For the text-containing cell, return its midpoint in (x, y) coordinate format. 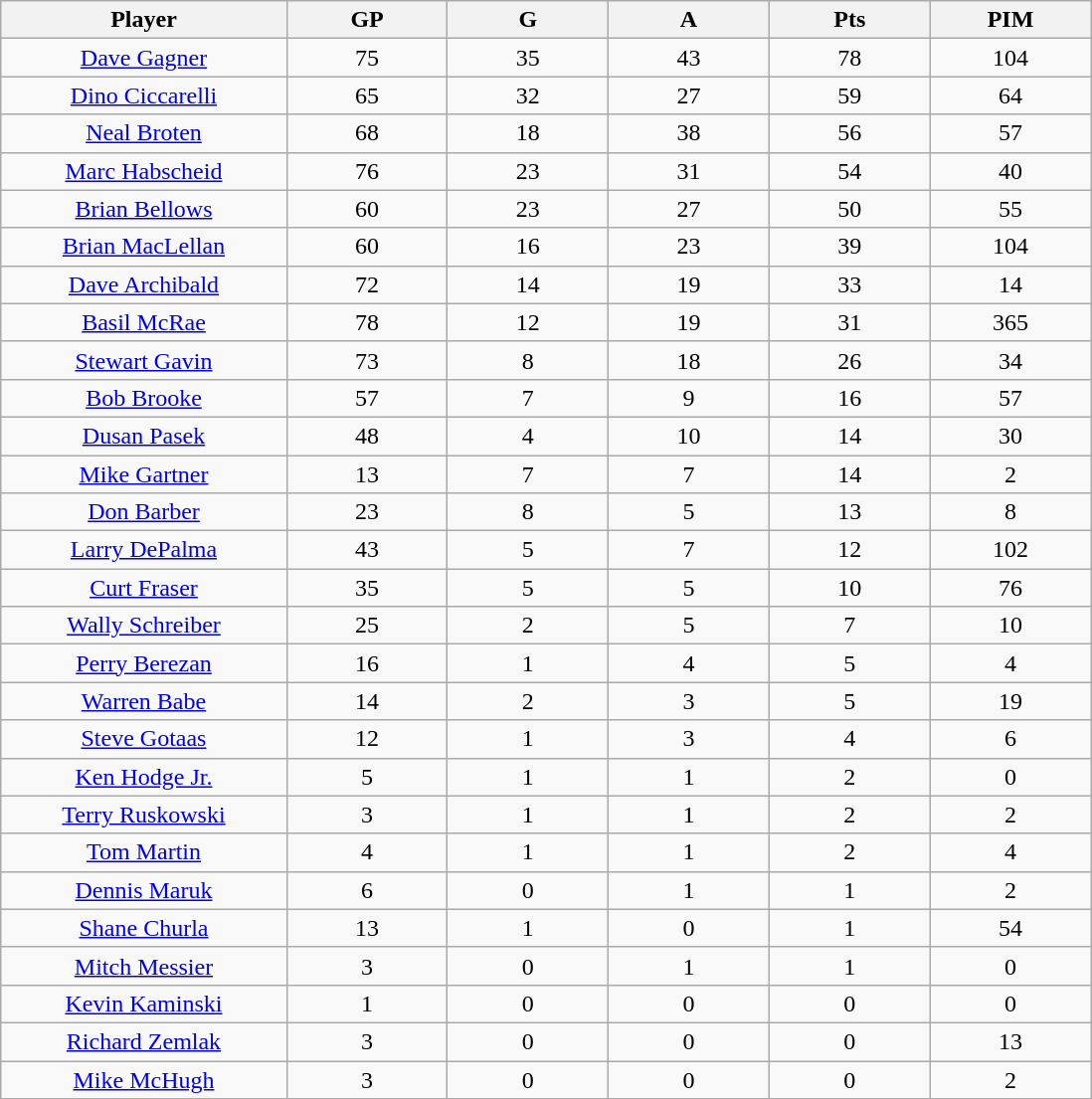
Player (143, 20)
Stewart Gavin (143, 360)
Wally Schreiber (143, 626)
Don Barber (143, 512)
Shane Churla (143, 928)
40 (1010, 171)
Warren Babe (143, 701)
38 (689, 133)
26 (849, 360)
34 (1010, 360)
68 (367, 133)
Neal Broten (143, 133)
102 (1010, 550)
Dino Ciccarelli (143, 95)
50 (849, 209)
Dave Archibald (143, 284)
Dave Gagner (143, 58)
A (689, 20)
Ken Hodge Jr. (143, 777)
Curt Fraser (143, 588)
32 (528, 95)
30 (1010, 436)
Marc Habscheid (143, 171)
Larry DePalma (143, 550)
G (528, 20)
33 (849, 284)
365 (1010, 322)
Bob Brooke (143, 398)
Brian Bellows (143, 209)
48 (367, 436)
Dusan Pasek (143, 436)
Terry Ruskowski (143, 815)
75 (367, 58)
Mitch Messier (143, 966)
PIM (1010, 20)
64 (1010, 95)
Brian MacLellan (143, 247)
Steve Gotaas (143, 739)
Basil McRae (143, 322)
Mike Gartner (143, 474)
55 (1010, 209)
59 (849, 95)
9 (689, 398)
Pts (849, 20)
39 (849, 247)
Mike McHugh (143, 1079)
Dennis Maruk (143, 890)
Richard Zemlak (143, 1041)
GP (367, 20)
56 (849, 133)
73 (367, 360)
25 (367, 626)
72 (367, 284)
65 (367, 95)
Kevin Kaminski (143, 1004)
Perry Berezan (143, 663)
Tom Martin (143, 852)
